Determine the (X, Y) coordinate at the center of the cell enclosing the given text.  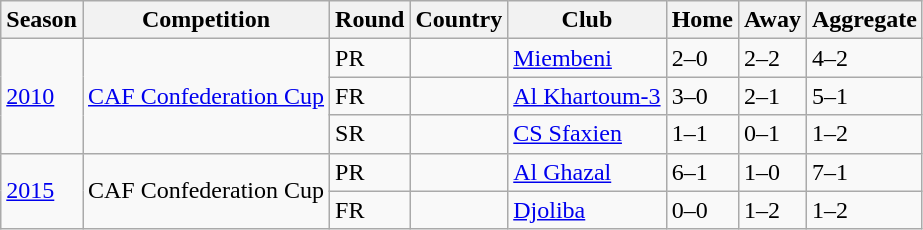
2–2 (772, 58)
4–2 (864, 58)
1–0 (772, 172)
3–0 (702, 96)
Al Ghazal (587, 172)
6–1 (702, 172)
Club (587, 20)
2–0 (702, 58)
Country (459, 20)
2015 (42, 191)
0–0 (702, 210)
2–1 (772, 96)
1–1 (702, 134)
Away (772, 20)
Home (702, 20)
Season (42, 20)
Round (370, 20)
2010 (42, 96)
Al Khartoum-3 (587, 96)
Miembeni (587, 58)
Competition (206, 20)
0–1 (772, 134)
7–1 (864, 172)
Aggregate (864, 20)
Djoliba (587, 210)
SR (370, 134)
CS Sfaxien (587, 134)
5–1 (864, 96)
